Extract the (x, y) coordinate from the center of the cell holding the provided text.  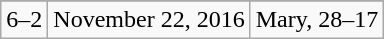
6–2 (24, 20)
Mary, 28–17 (317, 20)
November 22, 2016 (149, 20)
